From the cell containing the given text, extract its center point as (X, Y) coordinate. 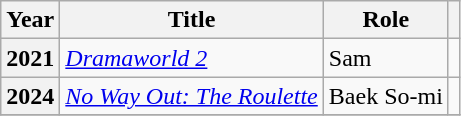
Role (386, 20)
2024 (30, 96)
Baek So-mi (386, 96)
Title (192, 20)
Year (30, 20)
No Way Out: The Roulette (192, 96)
Dramaworld 2 (192, 58)
2021 (30, 58)
Sam (386, 58)
